Pinpoint the cell where the given text exists, returning its [x, y] midpoint coordinate. 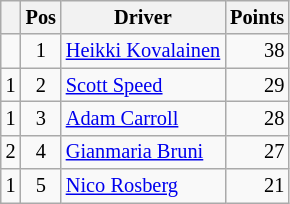
Driver [143, 17]
5 [41, 186]
Heikki Kovalainen [143, 51]
Nico Rosberg [143, 186]
38 [257, 51]
28 [257, 118]
Pos [41, 17]
Adam Carroll [143, 118]
Points [257, 17]
21 [257, 186]
27 [257, 152]
3 [41, 118]
29 [257, 85]
4 [41, 152]
Gianmaria Bruni [143, 152]
Scott Speed [143, 85]
